From the cell containing the given text, extract its center point as [x, y] coordinate. 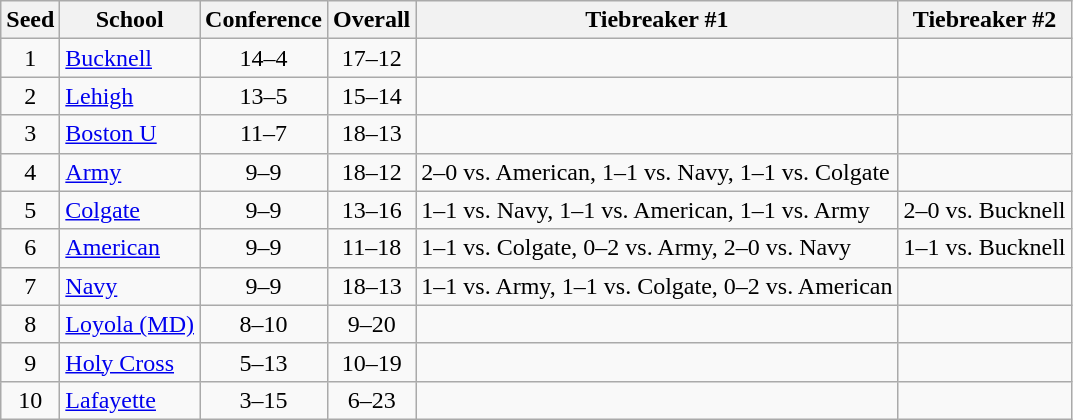
5 [30, 210]
10–19 [371, 362]
2–0 vs. American, 1–1 vs. Navy, 1–1 vs. Colgate [657, 172]
8–10 [264, 324]
1–1 vs. Navy, 1–1 vs. American, 1–1 vs. Army [657, 210]
Overall [371, 20]
13–16 [371, 210]
Navy [130, 286]
1 [30, 58]
8 [30, 324]
Army [130, 172]
Conference [264, 20]
Seed [30, 20]
1–1 vs. Colgate, 0–2 vs. Army, 2–0 vs. Navy [657, 248]
Lafayette [130, 400]
9 [30, 362]
14–4 [264, 58]
15–14 [371, 96]
Loyola (MD) [130, 324]
5–13 [264, 362]
10 [30, 400]
3 [30, 134]
Tiebreaker #2 [984, 20]
11–18 [371, 248]
1–1 vs. Army, 1–1 vs. Colgate, 0–2 vs. American [657, 286]
Lehigh [130, 96]
18–12 [371, 172]
11–7 [264, 134]
American [130, 248]
Colgate [130, 210]
Bucknell [130, 58]
9–20 [371, 324]
2–0 vs. Bucknell [984, 210]
13–5 [264, 96]
Boston U [130, 134]
17–12 [371, 58]
6 [30, 248]
3–15 [264, 400]
Tiebreaker #1 [657, 20]
School [130, 20]
2 [30, 96]
Holy Cross [130, 362]
4 [30, 172]
6–23 [371, 400]
7 [30, 286]
1–1 vs. Bucknell [984, 248]
